Search for the cell housing the specified text and yield its (X, Y) center coordinate. 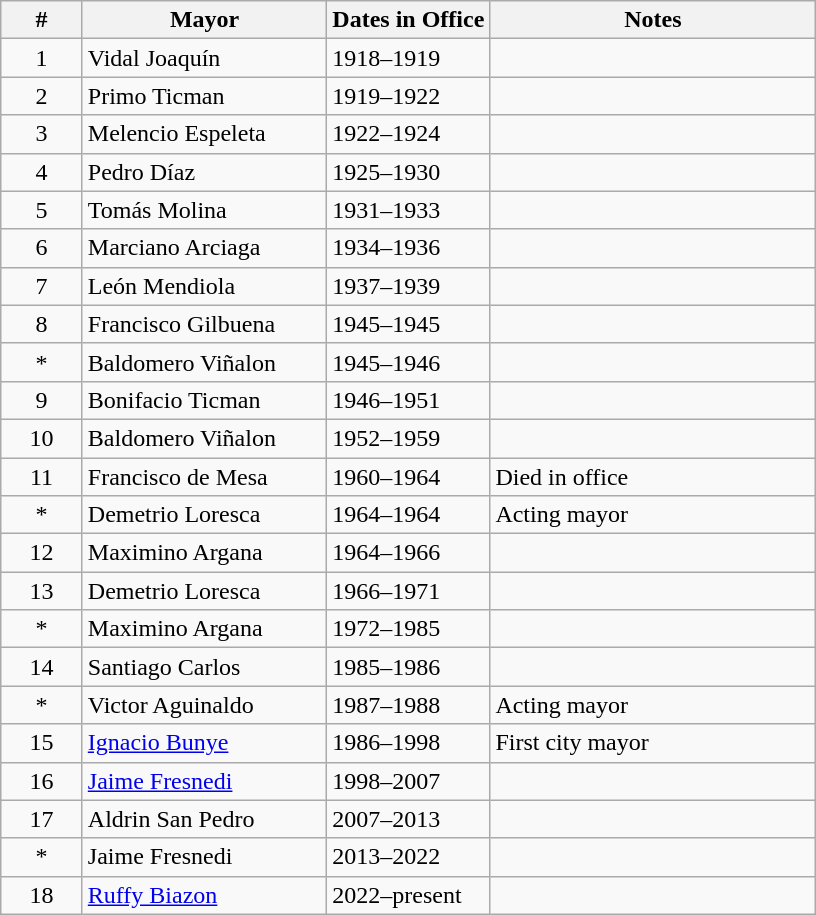
Bonifacio Ticman (204, 400)
2007–2013 (408, 819)
7 (42, 286)
1952–1959 (408, 438)
1945–1945 (408, 324)
Notes (653, 20)
1918–1919 (408, 58)
Ruffy Biazon (204, 895)
Santiago Carlos (204, 667)
1946–1951 (408, 400)
2 (42, 96)
1931–1933 (408, 210)
10 (42, 438)
Francisco Gilbuena (204, 324)
1919–1922 (408, 96)
15 (42, 743)
1966–1971 (408, 591)
1 (42, 58)
4 (42, 172)
1945–1946 (408, 362)
1987–1988 (408, 705)
Melencio Espeleta (204, 134)
18 (42, 895)
1925–1930 (408, 172)
1934–1936 (408, 248)
1964–1966 (408, 553)
Primo Ticman (204, 96)
8 (42, 324)
1986–1998 (408, 743)
Pedro Díaz (204, 172)
Died in office (653, 477)
6 (42, 248)
17 (42, 819)
16 (42, 781)
First city mayor (653, 743)
2022–present (408, 895)
9 (42, 400)
1985–1986 (408, 667)
1922–1924 (408, 134)
Mayor (204, 20)
Vidal Joaquín (204, 58)
Dates in Office (408, 20)
13 (42, 591)
Aldrin San Pedro (204, 819)
Marciano Arciaga (204, 248)
1964–1964 (408, 515)
Tomás Molina (204, 210)
León Mendiola (204, 286)
Francisco de Mesa (204, 477)
Victor Aguinaldo (204, 705)
5 (42, 210)
1937–1939 (408, 286)
12 (42, 553)
1998–2007 (408, 781)
14 (42, 667)
# (42, 20)
11 (42, 477)
1960–1964 (408, 477)
3 (42, 134)
1972–1985 (408, 629)
Ignacio Bunye (204, 743)
2013–2022 (408, 857)
